Scan for the cell matching the given text and deliver its [x, y] coordinate at center. 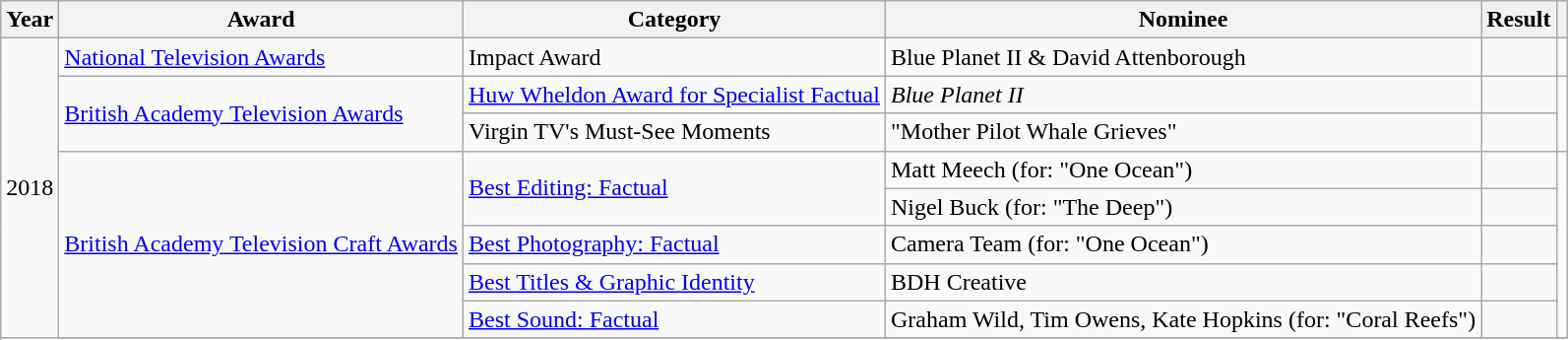
Best Titles & Graphic Identity [673, 282]
Year [30, 20]
BDH Creative [1183, 282]
Impact Award [673, 57]
British Academy Television Craft Awards [262, 244]
Best Photography: Factual [673, 244]
Category [673, 20]
Blue Planet II & David Attenborough [1183, 57]
National Television Awards [262, 57]
Nigel Buck (for: "The Deep") [1183, 207]
Nominee [1183, 20]
Best Sound: Factual [673, 319]
British Academy Television Awards [262, 113]
Huw Wheldon Award for Specialist Factual [673, 95]
Graham Wild, Tim Owens, Kate Hopkins (for: "Coral Reefs") [1183, 319]
Matt Meech (for: "One Ocean") [1183, 170]
Award [262, 20]
Result [1519, 20]
2018 [30, 188]
Blue Planet II [1183, 95]
Camera Team (for: "One Ocean") [1183, 244]
"Mother Pilot Whale Grieves" [1183, 132]
Best Editing: Factual [673, 188]
Virgin TV's Must-See Moments [673, 132]
